Search for the cell housing the specified text and yield its [X, Y] center coordinate. 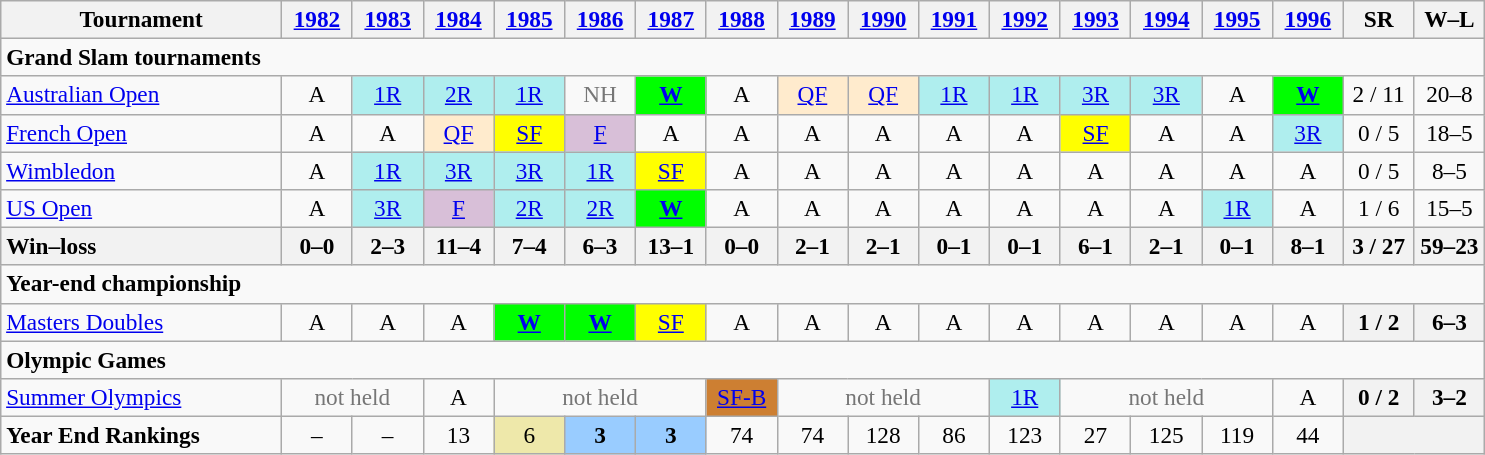
44 [1308, 435]
7–4 [530, 246]
1 / 6 [1378, 208]
Wimbledon [142, 170]
1987 [670, 19]
Summer Olympics [142, 397]
1989 [812, 19]
2–3 [388, 246]
13–1 [670, 246]
86 [954, 435]
Year End Rankings [142, 435]
0 / 2 [1378, 397]
3–2 [1450, 397]
1982 [318, 19]
Masters Doubles [142, 322]
8–5 [1450, 170]
15–5 [1450, 208]
3 / 27 [1378, 246]
1984 [458, 19]
SF-B [742, 397]
128 [884, 435]
1988 [742, 19]
Olympic Games [743, 359]
13 [458, 435]
1996 [1308, 19]
1990 [884, 19]
1985 [530, 19]
27 [1096, 435]
6–1 [1096, 246]
Win–loss [142, 246]
8–1 [1308, 246]
1991 [954, 19]
123 [1024, 435]
Grand Slam tournaments [743, 57]
1994 [1166, 19]
1 / 2 [1378, 322]
1986 [600, 19]
11–4 [458, 246]
French Open [142, 133]
Tournament [142, 19]
Australian Open [142, 95]
US Open [142, 208]
59–23 [1450, 246]
119 [1238, 435]
20–8 [1450, 95]
NH [600, 95]
Year-end championship [743, 284]
6 [530, 435]
W–L [1450, 19]
1983 [388, 19]
18–5 [1450, 133]
1995 [1238, 19]
2 / 11 [1378, 95]
1993 [1096, 19]
1992 [1024, 19]
125 [1166, 435]
SR [1378, 19]
